Extract the (x, y) coordinate from the center of the cell holding the provided text.  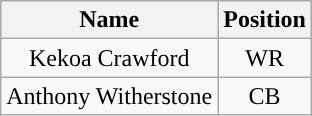
WR (265, 58)
Name (110, 20)
Position (265, 20)
Anthony Witherstone (110, 96)
CB (265, 96)
Kekoa Crawford (110, 58)
